Scan for the cell matching the given text and deliver its [x, y] coordinate at center. 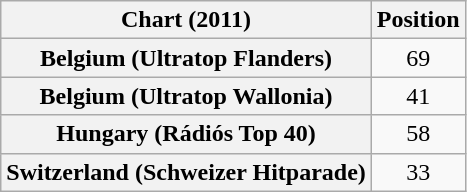
41 [418, 96]
69 [418, 58]
Chart (2011) [186, 20]
33 [418, 172]
Hungary (Rádiós Top 40) [186, 134]
Belgium (Ultratop Flanders) [186, 58]
58 [418, 134]
Switzerland (Schweizer Hitparade) [186, 172]
Belgium (Ultratop Wallonia) [186, 96]
Position [418, 20]
